Find where the given text appears and provide that cell's center as [X, Y] coordinate. 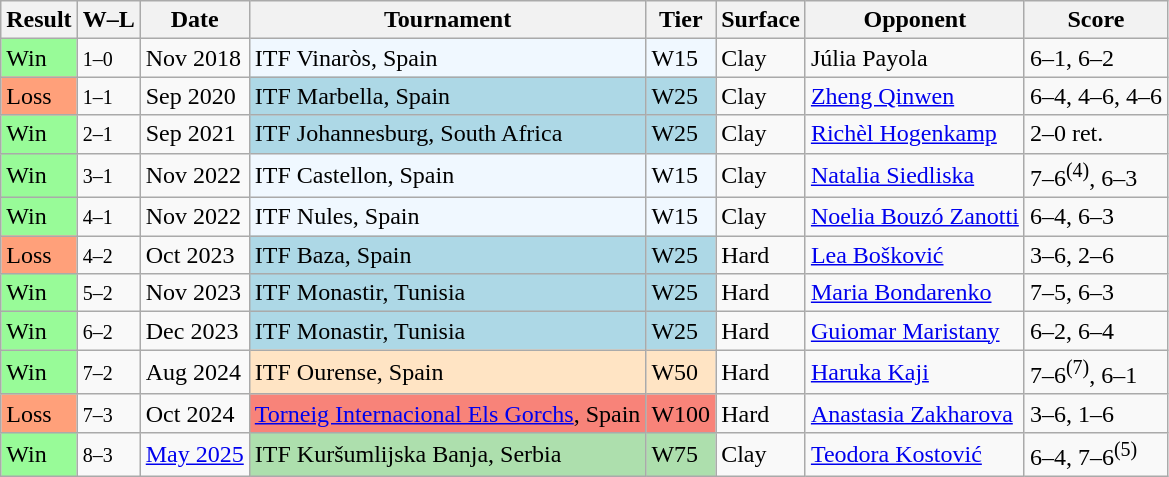
7–6(7), 6–1 [1096, 372]
8–3 [108, 454]
6–4, 7–6(5) [1096, 454]
ITF Kuršumlijska Banja, Serbia [448, 454]
Noelia Bouzó Zanotti [914, 217]
Opponent [914, 20]
7–2 [108, 372]
Teodora Kostović [914, 454]
ITF Ourense, Spain [448, 372]
Score [1096, 20]
ITF Nules, Spain [448, 217]
Maria Bondarenko [914, 293]
Anastasia Zakharova [914, 413]
3–6, 2–6 [1096, 255]
4–2 [108, 255]
ITF Johannesburg, South Africa [448, 134]
Tournament [448, 20]
Haruka Kaji [914, 372]
Nov 2018 [194, 58]
Guiomar Maristany [914, 331]
Lea Bošković [914, 255]
6–1, 6–2 [1096, 58]
Júlia Payola [914, 58]
Torneig Internacional Els Gorchs, Spain [448, 413]
Result [39, 20]
4–1 [108, 217]
ITF Baza, Spain [448, 255]
Date [194, 20]
1–0 [108, 58]
Surface [761, 20]
ITF Vinaròs, Spain [448, 58]
6–2 [108, 331]
7–5, 6–3 [1096, 293]
Sep 2020 [194, 96]
Sep 2021 [194, 134]
Natalia Siedliska [914, 176]
May 2025 [194, 454]
ITF Castellon, Spain [448, 176]
3–1 [108, 176]
W50 [681, 372]
5–2 [108, 293]
7–3 [108, 413]
1–1 [108, 96]
2–1 [108, 134]
2–0 ret. [1096, 134]
Zheng Qinwen [914, 96]
6–2, 6–4 [1096, 331]
W–L [108, 20]
7–6(4), 6–3 [1096, 176]
ITF Marbella, Spain [448, 96]
Aug 2024 [194, 372]
Oct 2024 [194, 413]
Oct 2023 [194, 255]
Nov 2023 [194, 293]
Dec 2023 [194, 331]
6–4, 6–3 [1096, 217]
6–4, 4–6, 4–6 [1096, 96]
W75 [681, 454]
W100 [681, 413]
Richèl Hogenkamp [914, 134]
Tier [681, 20]
3–6, 1–6 [1096, 413]
